From the cell containing the given text, extract its center point as [X, Y] coordinate. 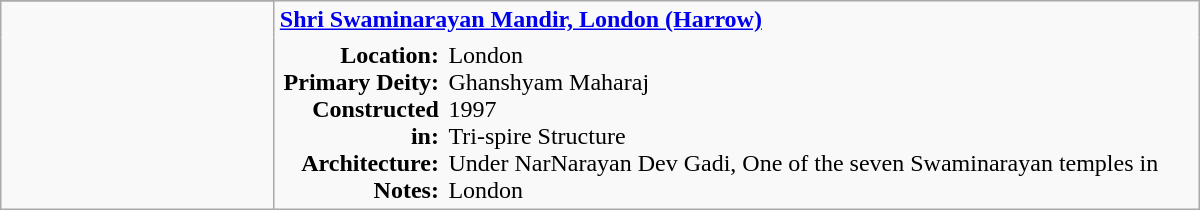
Location:Primary Deity:Constructed in:Architecture:Notes: [358, 123]
London Ghanshyam Maharaj 1997 Tri-spire Structure Under NarNarayan Dev Gadi, One of the seven Swaminarayan temples in London [822, 123]
Shri Swaminarayan Mandir, London (Harrow) [736, 20]
